From the cell containing the given text, extract its center point as [X, Y] coordinate. 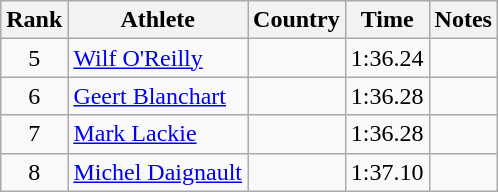
1:37.10 [387, 172]
1:36.24 [387, 58]
7 [34, 134]
Michel Daignault [158, 172]
Rank [34, 20]
Notes [463, 20]
6 [34, 96]
5 [34, 58]
Mark Lackie [158, 134]
Athlete [158, 20]
Wilf O'Reilly [158, 58]
8 [34, 172]
Country [297, 20]
Geert Blanchart [158, 96]
Time [387, 20]
